Identify which cell holds the provided text, then report its [X, Y] central coordinate. 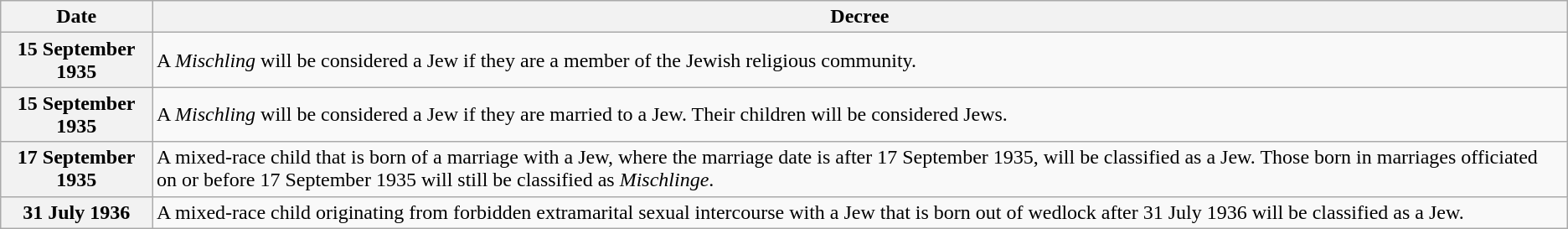
Date [77, 17]
Decree [860, 17]
31 July 1936 [77, 212]
A Mischling will be considered a Jew if they are married to a Jew. Their children will be considered Jews. [860, 114]
A Mischling will be considered a Jew if they are a member of the Jewish religious community. [860, 60]
17 September 1935 [77, 169]
